From the cell containing the given text, extract its center point as (x, y) coordinate. 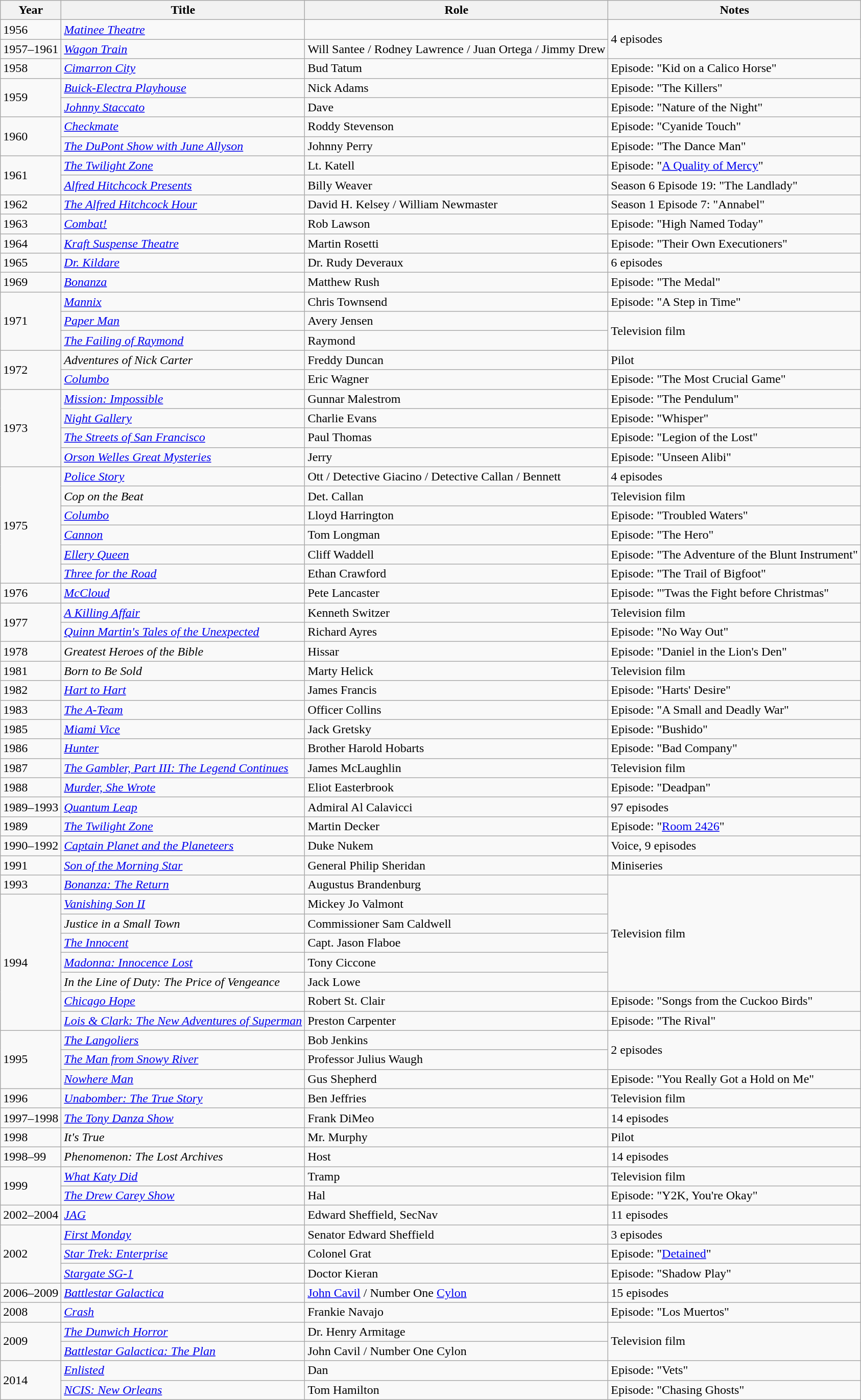
Marty Helick (457, 671)
Episode: "Chasing Ghosts" (734, 1390)
Kenneth Switzer (457, 613)
Episode: "Bad Company" (734, 749)
1994 (31, 962)
Police Story (183, 476)
Night Gallery (183, 418)
The Man from Snowy River (183, 1059)
Capt. Jason Flaboe (457, 943)
Mission: Impossible (183, 399)
Gus Shepherd (457, 1079)
Matinee Theatre (183, 30)
Stargate SG-1 (183, 1273)
Episode: "No Way Out" (734, 632)
Season 1 Episode 7: "Annabel" (734, 204)
1985 (31, 729)
Dr. Rudy Deveraux (457, 263)
3 episodes (734, 1235)
Episode: "Detained" (734, 1254)
Roddy Stevenson (457, 127)
Avery Jensen (457, 321)
1960 (31, 136)
The Streets of San Francisco (183, 438)
Episode: "The Adventure of the Blunt Instrument" (734, 554)
Enlisted (183, 1370)
Billy Weaver (457, 185)
Episode: "Vets" (734, 1370)
The Gambler, Part III: The Legend Continues (183, 768)
Three for the Road (183, 574)
Augustus Brandenburg (457, 885)
Episode: "Los Muertos" (734, 1312)
First Monday (183, 1235)
Senator Edward Sheffield (457, 1235)
Dr. Henry Armitage (457, 1332)
Title (183, 10)
Rob Lawson (457, 224)
1989–1993 (31, 807)
1961 (31, 175)
1983 (31, 710)
1963 (31, 224)
Episode: "A Small and Deadly War" (734, 710)
2006–2009 (31, 1293)
2002–2004 (31, 1215)
Episode: "The Medal" (734, 282)
Lois & Clark: The New Adventures of Superman (183, 1021)
McCloud (183, 593)
Bud Tatum (457, 68)
Eliot Easterbrook (457, 787)
Episode: "Shadow Play" (734, 1273)
Robert St. Clair (457, 1001)
Episode: "Whisper" (734, 418)
Episode: "'Twas the Fight before Christmas" (734, 593)
Episode: "Room 2426" (734, 826)
11 episodes (734, 1215)
1981 (31, 671)
1991 (31, 865)
1982 (31, 690)
Buick-Electra Playhouse (183, 88)
2014 (31, 1380)
Charlie Evans (457, 418)
The DuPont Show with June Allyson (183, 146)
1976 (31, 593)
Colonel Grat (457, 1254)
Justice in a Small Town (183, 924)
Gunnar Malestrom (457, 399)
Role (457, 10)
Hart to Hart (183, 690)
Cimarron City (183, 68)
Lloyd Harrington (457, 515)
Bonanza (183, 282)
Episode: "Harts' Desire" (734, 690)
1965 (31, 263)
Born to Be Sold (183, 671)
A Killing Affair (183, 613)
Commissioner Sam Caldwell (457, 924)
2 episodes (734, 1050)
Tom Longman (457, 535)
Kraft Suspense Theatre (183, 244)
James McLaughlin (457, 768)
Son of the Morning Star (183, 865)
Crash (183, 1312)
1998 (31, 1137)
Bonanza: The Return (183, 885)
Duke Nukem (457, 846)
1998–99 (31, 1156)
Combat! (183, 224)
The Langoliers (183, 1040)
Checkmate (183, 127)
The A-Team (183, 710)
Episode: "You Really Got a Hold on Me" (734, 1079)
Battlestar Galactica (183, 1293)
Hal (457, 1196)
Notes (734, 10)
Doctor Kieran (457, 1273)
Battlestar Galactica: The Plan (183, 1351)
Eric Wagner (457, 379)
Martin Rosetti (457, 244)
1987 (31, 768)
Bob Jenkins (457, 1040)
Alfred Hitchcock Presents (183, 185)
1969 (31, 282)
Episode: "The Hero" (734, 535)
Cop on the Beat (183, 496)
Paper Man (183, 321)
1957–1961 (31, 49)
Phenomenon: The Lost Archives (183, 1156)
Freddy Duncan (457, 360)
In the Line of Duty: The Price of Vengeance (183, 982)
1978 (31, 651)
What Katy Did (183, 1176)
1993 (31, 885)
97 episodes (734, 807)
6 episodes (734, 263)
Professor Julius Waugh (457, 1059)
1959 (31, 98)
Episode: "The Most Crucial Game" (734, 379)
Mannix (183, 302)
Episode: "Nature of the Night" (734, 107)
Episode: "The Rival" (734, 1021)
The Innocent (183, 943)
NCIS: New Orleans (183, 1390)
Episode: "A Step in Time" (734, 302)
Will Santee / Rodney Lawrence / Juan Ortega / Jimmy Drew (457, 49)
2002 (31, 1254)
1997–1998 (31, 1118)
Jerry (457, 457)
Dan (457, 1370)
1986 (31, 749)
Ben Jeffries (457, 1098)
1973 (31, 428)
James Francis (457, 690)
Quantum Leap (183, 807)
Wagon Train (183, 49)
Jack Gretsky (457, 729)
Vanishing Son II (183, 904)
David H. Kelsey / William Newmaster (457, 204)
1977 (31, 622)
Episode: "Cyanide Touch" (734, 127)
Nick Adams (457, 88)
Season 6 Episode 19: "The Landlady" (734, 185)
2009 (31, 1341)
Hissar (457, 651)
Tony Ciccone (457, 962)
Episode: "Troubled Waters" (734, 515)
Quinn Martin's Tales of the Unexpected (183, 632)
Miami Vice (183, 729)
Johnny Staccato (183, 107)
Preston Carpenter (457, 1021)
It's True (183, 1137)
Matthew Rush (457, 282)
Episode: "Bushido" (734, 729)
Episode: "The Pendulum" (734, 399)
Tramp (457, 1176)
15 episodes (734, 1293)
Episode: "Unseen Alibi" (734, 457)
Madonna: Innocence Lost (183, 962)
Det. Callan (457, 496)
1990–1992 (31, 846)
Chris Townsend (457, 302)
Episode: "Their Own Executioners" (734, 244)
Episode: "Deadpan" (734, 787)
Pete Lancaster (457, 593)
Episode: "The Dance Man" (734, 146)
1989 (31, 826)
Paul Thomas (457, 438)
Brother Harold Hobarts (457, 749)
Miniseries (734, 865)
The Alfred Hitchcock Hour (183, 204)
Murder, She Wrote (183, 787)
1972 (31, 370)
Orson Welles Great Mysteries (183, 457)
Episode: "The Killers" (734, 88)
Chicago Hope (183, 1001)
Dr. Kildare (183, 263)
Ethan Crawford (457, 574)
Episode: "High Named Today" (734, 224)
Adventures of Nick Carter (183, 360)
Episode: "Legion of the Lost" (734, 438)
Greatest Heroes of the Bible (183, 651)
The Tony Danza Show (183, 1118)
Episode: "Songs from the Cuckoo Birds" (734, 1001)
1956 (31, 30)
Ellery Queen (183, 554)
Richard Ayres (457, 632)
Cannon (183, 535)
Episode: "A Quality of Mercy" (734, 165)
Year (31, 10)
Star Trek: Enterprise (183, 1254)
Episode: "Daniel in the Lion's Den" (734, 651)
Martin Decker (457, 826)
Voice, 9 episodes (734, 846)
1971 (31, 321)
1999 (31, 1186)
1962 (31, 204)
1975 (31, 525)
1995 (31, 1059)
Tom Hamilton (457, 1390)
1958 (31, 68)
Captain Planet and the Planeteers (183, 846)
Johnny Perry (457, 146)
General Philip Sheridan (457, 865)
Admiral Al Calavicci (457, 807)
Frankie Navajo (457, 1312)
Cliff Waddell (457, 554)
The Drew Carey Show (183, 1196)
The Failing of Raymond (183, 341)
Lt. Katell (457, 165)
Unabomber: The True Story (183, 1098)
Episode: "Kid on a Calico Horse" (734, 68)
Ott / Detective Giacino / Detective Callan / Bennett (457, 476)
Host (457, 1156)
The Dunwich Horror (183, 1332)
Episode: "Y2K, You're Okay" (734, 1196)
Edward Sheffield, SecNav (457, 1215)
2008 (31, 1312)
JAG (183, 1215)
Episode: "The Trail of Bigfoot" (734, 574)
Hunter (183, 749)
Frank DiMeo (457, 1118)
Dave (457, 107)
Mickey Jo Valmont (457, 904)
Mr. Murphy (457, 1137)
1996 (31, 1098)
Raymond (457, 341)
1964 (31, 244)
Nowhere Man (183, 1079)
Jack Lowe (457, 982)
Officer Collins (457, 710)
1988 (31, 787)
